Find where the given text appears and provide that cell's center as (x, y) coordinate. 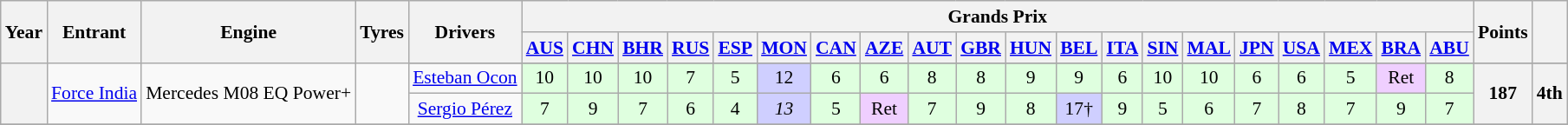
Engine (248, 31)
USA (1302, 48)
GBR (981, 48)
4th (1550, 94)
ABU (1449, 48)
AUS (544, 48)
MEX (1350, 48)
JPN (1257, 48)
Sergio Pérez (465, 109)
HUN (1031, 48)
SIN (1162, 48)
Tyres (381, 31)
12 (784, 78)
Entrant (94, 31)
13 (784, 109)
Mercedes M08 EQ Power+ (248, 94)
CAN (836, 48)
Drivers (465, 31)
MON (784, 48)
AZE (884, 48)
17† (1078, 109)
Esteban Ocon (465, 78)
187 (1503, 94)
Grands Prix (998, 16)
BRA (1401, 48)
CHN (593, 48)
BHR (643, 48)
ESP (735, 48)
MAL (1208, 48)
4 (735, 109)
AUT (932, 48)
ITA (1122, 48)
Force India (94, 94)
Points (1503, 31)
Year (24, 31)
RUS (690, 48)
BEL (1078, 48)
